Pinpoint the cell where the given text exists, returning its (X, Y) midpoint coordinate. 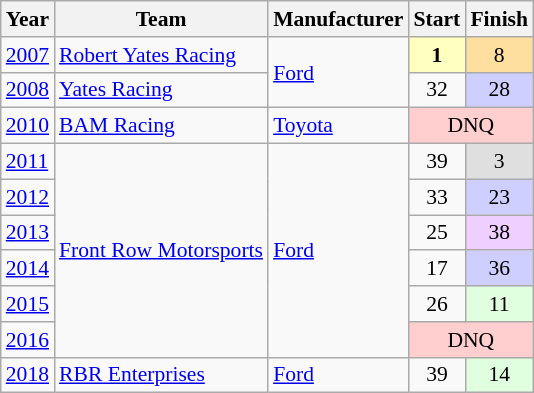
14 (499, 375)
23 (499, 197)
2018 (28, 375)
2014 (28, 269)
17 (436, 269)
Toyota (338, 126)
2012 (28, 197)
Start (436, 19)
Yates Racing (161, 90)
2011 (28, 162)
28 (499, 90)
25 (436, 233)
11 (499, 304)
Robert Yates Racing (161, 55)
Front Row Motorsports (161, 251)
2016 (28, 340)
8 (499, 55)
Team (161, 19)
2013 (28, 233)
2008 (28, 90)
1 (436, 55)
Year (28, 19)
RBR Enterprises (161, 375)
26 (436, 304)
2010 (28, 126)
38 (499, 233)
2015 (28, 304)
3 (499, 162)
36 (499, 269)
Finish (499, 19)
32 (436, 90)
2007 (28, 55)
BAM Racing (161, 126)
Manufacturer (338, 19)
33 (436, 197)
